Provide the (x, y) coordinate of the cell's center where the given text is located.  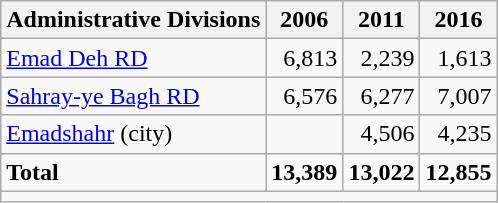
6,277 (382, 96)
7,007 (458, 96)
6,813 (304, 58)
2011 (382, 20)
12,855 (458, 172)
13,389 (304, 172)
13,022 (382, 172)
4,506 (382, 134)
2,239 (382, 58)
Sahray-ye Bagh RD (134, 96)
Emad Deh RD (134, 58)
6,576 (304, 96)
4,235 (458, 134)
2016 (458, 20)
Administrative Divisions (134, 20)
1,613 (458, 58)
Emadshahr (city) (134, 134)
Total (134, 172)
2006 (304, 20)
